Extract the [x, y] coordinate from the center of the cell holding the provided text.  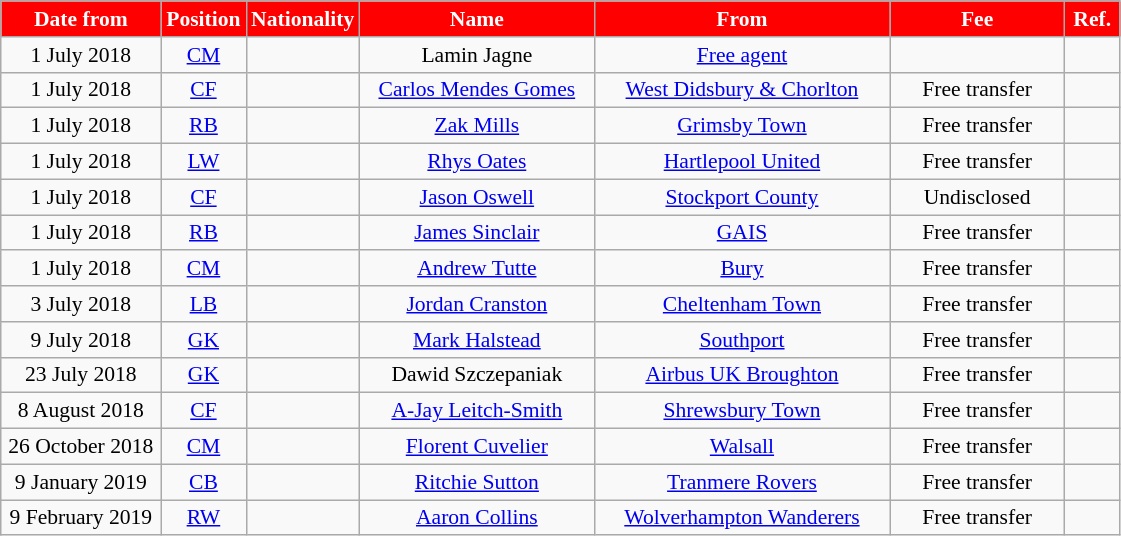
Aaron Collins [476, 518]
8 August 2018 [81, 411]
Jordan Cranston [476, 304]
From [742, 19]
Carlos Mendes Gomes [476, 90]
Nationality [302, 19]
Stockport County [742, 197]
Ref. [1092, 19]
Wolverhampton Wanderers [742, 518]
Cheltenham Town [742, 304]
Position [204, 19]
Jason Oswell [476, 197]
Date from [81, 19]
Shrewsbury Town [742, 411]
A-Jay Leitch-Smith [476, 411]
Lamin Jagne [476, 55]
Undisclosed [978, 197]
GAIS [742, 233]
LB [204, 304]
Fee [978, 19]
Grimsby Town [742, 126]
26 October 2018 [81, 447]
Southport [742, 340]
Zak Mills [476, 126]
9 January 2019 [81, 482]
Bury [742, 269]
Hartlepool United [742, 162]
9 July 2018 [81, 340]
Mark Halstead [476, 340]
3 July 2018 [81, 304]
Tranmere Rovers [742, 482]
Florent Cuvelier [476, 447]
Walsall [742, 447]
Ritchie Sutton [476, 482]
9 February 2019 [81, 518]
LW [204, 162]
Free agent [742, 55]
West Didsbury & Chorlton [742, 90]
23 July 2018 [81, 375]
Name [476, 19]
James Sinclair [476, 233]
Airbus UK Broughton [742, 375]
CB [204, 482]
Dawid Szczepaniak [476, 375]
Rhys Oates [476, 162]
Andrew Tutte [476, 269]
RW [204, 518]
